Provide the (x, y) coordinate of the cell's center where the given text is located.  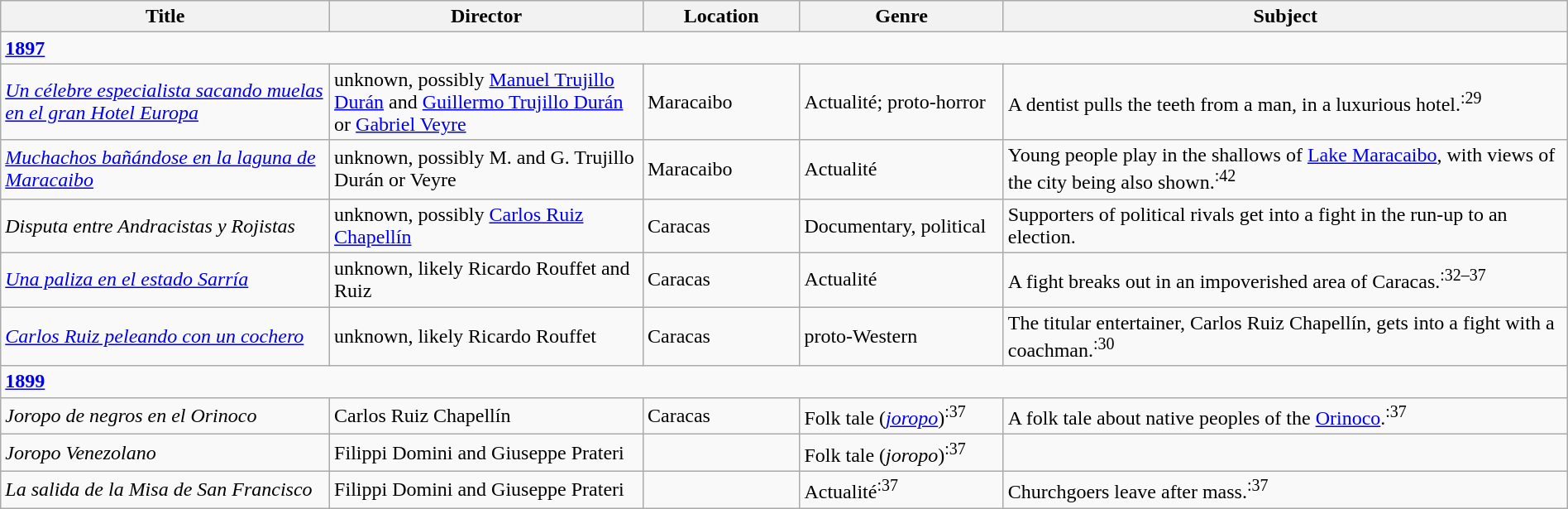
A fight breaks out in an impoverished area of Caracas.:32–37 (1285, 280)
Un célebre especialista sacando muelas en el gran Hotel Europa (165, 102)
unknown, possibly Manuel Trujillo Durán and Guillermo Trujillo Durán or Gabriel Veyre (486, 102)
Joropo de negros en el Orinoco (165, 415)
Title (165, 17)
unknown, likely Ricardo Rouffet and Ruiz (486, 280)
Supporters of political rivals get into a fight in the run-up to an election. (1285, 225)
Actualité; proto-horror (901, 102)
Carlos Ruiz peleando con un cochero (165, 337)
Location (721, 17)
A folk tale about native peoples of the Orinoco.:37 (1285, 415)
The titular entertainer, Carlos Ruiz Chapellín, gets into a fight with a coachman.:30 (1285, 337)
Carlos Ruiz Chapellín (486, 415)
Actualité:37 (901, 490)
Una paliza en el estado Sarría (165, 280)
Young people play in the shallows of Lake Maracaibo, with views of the city being also shown.:42 (1285, 170)
1897 (784, 48)
Genre (901, 17)
Documentary, political (901, 225)
A dentist pulls the teeth from a man, in a luxurious hotel.:29 (1285, 102)
La salida de la Misa de San Francisco (165, 490)
unknown, likely Ricardo Rouffet (486, 337)
Director (486, 17)
proto-Western (901, 337)
Joropo Venezolano (165, 454)
1899 (784, 382)
Churchgoers leave after mass.:37 (1285, 490)
unknown, possibly M. and G. Trujillo Durán or Veyre (486, 170)
Disputa entre Andracistas y Rojistas (165, 225)
Subject (1285, 17)
Muchachos bañándose en la laguna de Maracaibo (165, 170)
unknown, possibly Carlos Ruiz Chapellín (486, 225)
